Return the (x, y) coordinate for the center point of the cell that contains the specified text.  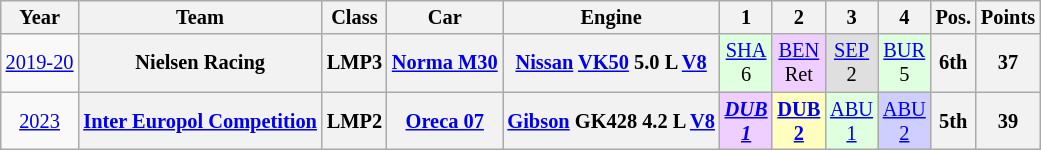
Car (445, 17)
Gibson GK428 4.2 L V8 (610, 121)
3 (852, 17)
Nielsen Racing (200, 63)
2 (798, 17)
Norma M30 (445, 63)
6th (954, 63)
Engine (610, 17)
2019-20 (40, 63)
BUR5 (904, 63)
Oreca 07 (445, 121)
Pos. (954, 17)
Year (40, 17)
5th (954, 121)
2023 (40, 121)
ABU2 (904, 121)
1 (746, 17)
39 (1008, 121)
37 (1008, 63)
4 (904, 17)
Team (200, 17)
LMP2 (354, 121)
Points (1008, 17)
Class (354, 17)
ABU1 (852, 121)
Nissan VK50 5.0 L V8 (610, 63)
SEP2 (852, 63)
DUB1 (746, 121)
Inter Europol Competition (200, 121)
SHA6 (746, 63)
BENRet (798, 63)
LMP3 (354, 63)
DUB2 (798, 121)
